Output the [x, y] coordinate of the center of the cell containing the given text.  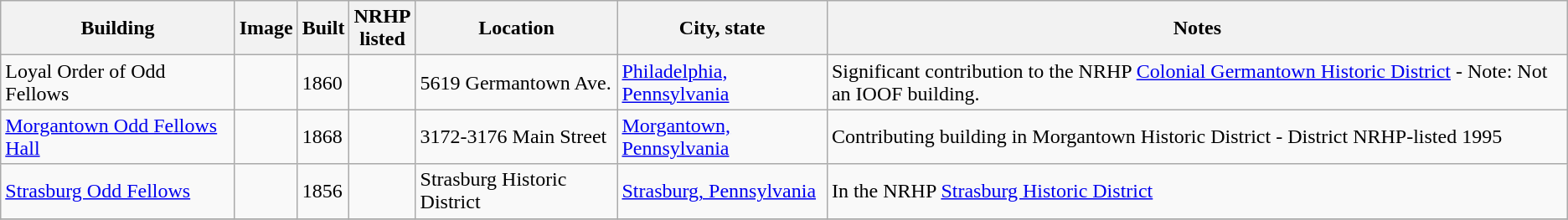
3172-3176 Main Street [516, 137]
Morgantown Odd Fellows Hall [117, 137]
1868 [323, 137]
Built [323, 28]
Strasburg Historic District [516, 191]
Contributing building in Morgantown Historic District - District NRHP-listed 1995 [1197, 137]
NRHPlisted [382, 28]
Strasburg, Pennsylvania [722, 191]
Strasburg Odd Fellows [117, 191]
Philadelphia, Pennsylvania [722, 82]
Image [266, 28]
Location [516, 28]
Significant contribution to the NRHP Colonial Germantown Historic District - Note: Not an IOOF building. [1197, 82]
1860 [323, 82]
Loyal Order of Odd Fellows [117, 82]
Notes [1197, 28]
In the NRHP Strasburg Historic District [1197, 191]
Morgantown, Pennsylvania [722, 137]
1856 [323, 191]
Building [117, 28]
5619 Germantown Ave. [516, 82]
City, state [722, 28]
